Provide the [x, y] coordinate of the cell's center where the given text is located.  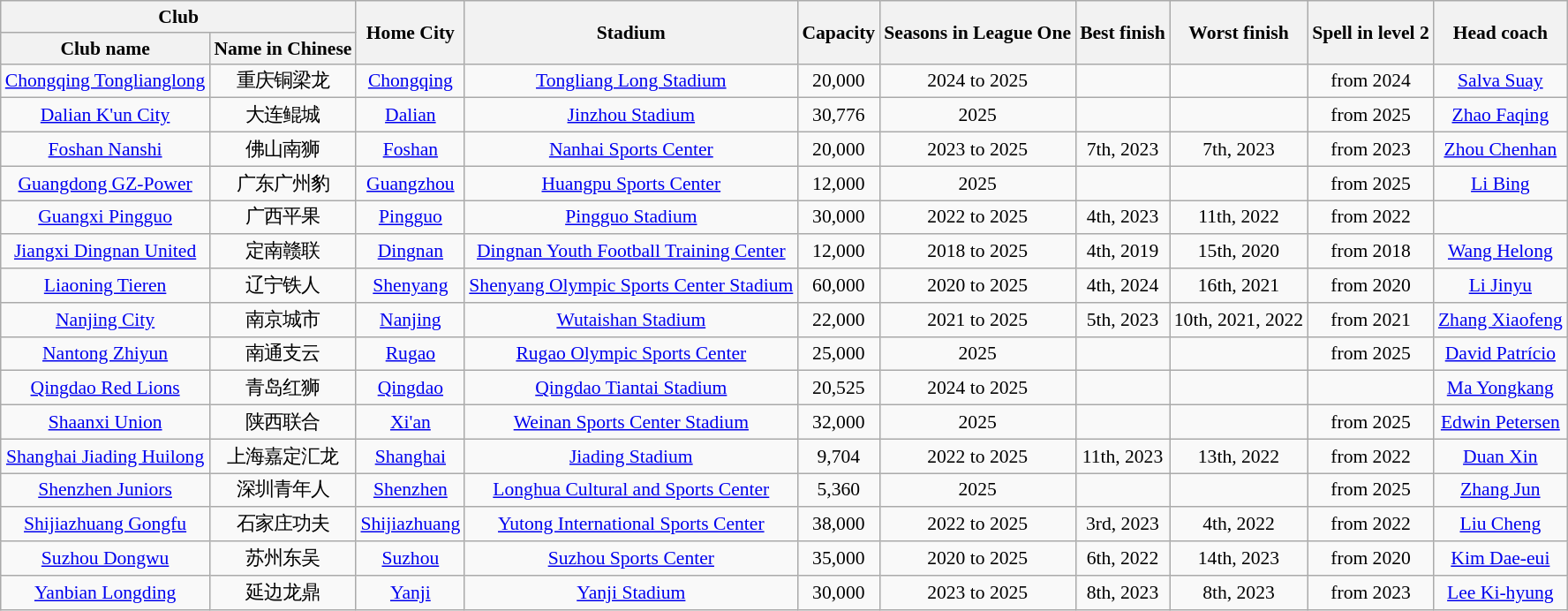
5th, 2023 [1123, 320]
Wang Helong [1501, 253]
Liaoning Tieren [106, 286]
Suzhou Dongwu [106, 558]
2021 to 2025 [977, 320]
Suzhou [410, 558]
Qingdao Red Lions [106, 388]
Xi'an [410, 422]
Dalian [410, 115]
Yanji [410, 593]
Zhao Faqing [1501, 115]
Qingdao Tiantai Stadium [630, 388]
大连鲲城 [283, 115]
13th, 2022 [1239, 456]
15th, 2020 [1239, 253]
35,000 [839, 558]
Head coach [1501, 32]
Nanjing [410, 320]
Huangpu Sports Center [630, 184]
Shenzhen [410, 491]
陕西联合 [283, 422]
32,000 [839, 422]
Lee Ki-hyung [1501, 593]
Capacity [839, 32]
from 2018 [1370, 253]
Nantong Zhiyun [106, 353]
Weinan Sports Center Stadium [630, 422]
Zhang Jun [1501, 491]
南京城市 [283, 320]
Qingdao [410, 388]
Chongqing [410, 81]
30,776 [839, 115]
Shaanxi Union [106, 422]
Li Bing [1501, 184]
10th, 2021, 2022 [1239, 320]
Tongliang Long Stadium [630, 81]
Suzhou Sports Center [630, 558]
11th, 2022 [1239, 217]
Kim Dae-eui [1501, 558]
Shenyang Olympic Sports Center Stadium [630, 286]
Best finish [1123, 32]
Longhua Cultural and Sports Center [630, 491]
Seasons in League One [977, 32]
4th, 2022 [1239, 524]
Shijiazhuang Gongfu [106, 524]
11th, 2023 [1123, 456]
David Patrício [1501, 353]
Home City [410, 32]
Zhou Chenhan [1501, 150]
3rd, 2023 [1123, 524]
Liu Cheng [1501, 524]
4th, 2023 [1123, 217]
14th, 2023 [1239, 558]
Name in Chinese [283, 49]
Pingguo Stadium [630, 217]
9,704 [839, 456]
延边龙鼎 [283, 593]
深圳青年人 [283, 491]
Stadium [630, 32]
Jiading Stadium [630, 456]
Yanbian Longding [106, 593]
Guangxi Pingguo [106, 217]
Li Jinyu [1501, 286]
Dalian K'un City [106, 115]
22,000 [839, 320]
定南赣联 [283, 253]
Shanghai Jiading Huilong [106, 456]
苏州东吴 [283, 558]
南通支云 [283, 353]
38,000 [839, 524]
Yutong International Sports Center [630, 524]
Shenzhen Juniors [106, 491]
Duan Xin [1501, 456]
Ma Yongkang [1501, 388]
16th, 2021 [1239, 286]
60,000 [839, 286]
Shijiazhuang [410, 524]
Rugao [410, 353]
辽宁铁人 [283, 286]
4th, 2024 [1123, 286]
25,000 [839, 353]
Nanhai Sports Center [630, 150]
Foshan [410, 150]
Shanghai [410, 456]
石家庄功夫 [283, 524]
Worst finish [1239, 32]
from 2024 [1370, 81]
青岛红狮 [283, 388]
from 2021 [1370, 320]
Zhang Xiaofeng [1501, 320]
Rugao Olympic Sports Center [630, 353]
广西平果 [283, 217]
5,360 [839, 491]
Salva Suay [1501, 81]
广东广州豹 [283, 184]
Spell in level 2 [1370, 32]
Pingguo [410, 217]
20,525 [839, 388]
Edwin Petersen [1501, 422]
Club name [106, 49]
4th, 2019 [1123, 253]
重庆铜梁龙 [283, 81]
Guangzhou [410, 184]
Yanji Stadium [630, 593]
Jinzhou Stadium [630, 115]
Dingnan Youth Football Training Center [630, 253]
佛山南狮 [283, 150]
2018 to 2025 [977, 253]
Jiangxi Dingnan United [106, 253]
Guangdong GZ-Power [106, 184]
Chongqing Tonglianglong [106, 81]
Club [178, 17]
Wutaishan Stadium [630, 320]
上海嘉定汇龙 [283, 456]
Dingnan [410, 253]
6th, 2022 [1123, 558]
Shenyang [410, 286]
Foshan Nanshi [106, 150]
Nanjing City [106, 320]
